Pinpoint the cell where the given text exists, returning its [x, y] midpoint coordinate. 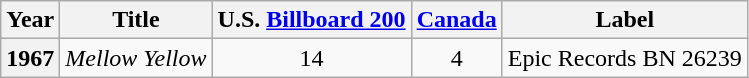
4 [456, 58]
Mellow Yellow [136, 58]
U.S. Billboard 200 [312, 20]
14 [312, 58]
Label [624, 20]
Title [136, 20]
Canada [456, 20]
Year [30, 20]
1967 [30, 58]
Epic Records BN 26239 [624, 58]
